Detect which cell encompasses the target text, then output its [X, Y] center coordinate. 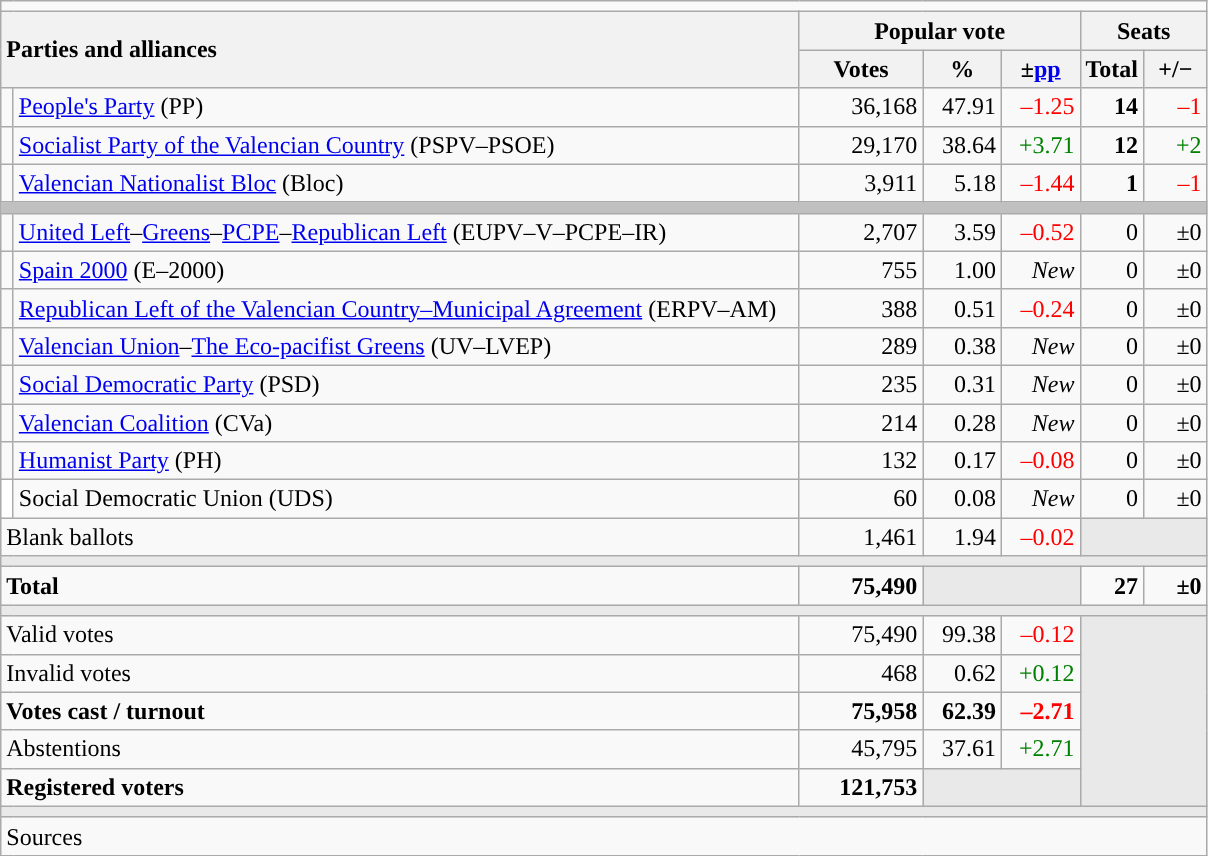
+3.71 [1040, 145]
Valencian Coalition (CVa) [406, 423]
62.39 [962, 711]
Valencian Nationalist Bloc (Bloc) [406, 183]
Spain 2000 (E–2000) [406, 270]
47.91 [962, 107]
+/− [1176, 69]
–1.44 [1040, 183]
Blank ballots [400, 537]
Seats [1144, 31]
±pp [1040, 69]
235 [861, 384]
132 [861, 461]
755 [861, 270]
27 [1112, 586]
3.59 [962, 232]
–0.12 [1040, 635]
Socialist Party of the Valencian Country (PSPV–PSOE) [406, 145]
0.17 [962, 461]
Humanist Party (PH) [406, 461]
People's Party (PP) [406, 107]
45,795 [861, 749]
1.00 [962, 270]
Republican Left of the Valencian Country–Municipal Agreement (ERPV–AM) [406, 308]
–0.24 [1040, 308]
1 [1112, 183]
38.64 [962, 145]
121,753 [861, 787]
–2.71 [1040, 711]
36,168 [861, 107]
–0.52 [1040, 232]
–0.02 [1040, 537]
+0.12 [1040, 673]
14 [1112, 107]
468 [861, 673]
Votes [861, 69]
0.62 [962, 673]
0.08 [962, 499]
1,461 [861, 537]
Registered voters [400, 787]
12 [1112, 145]
Sources [604, 836]
0.28 [962, 423]
–0.08 [1040, 461]
Parties and alliances [400, 50]
Votes cast / turnout [400, 711]
0.51 [962, 308]
3,911 [861, 183]
289 [861, 346]
Invalid votes [400, 673]
75,958 [861, 711]
29,170 [861, 145]
99.38 [962, 635]
Social Democratic Party (PSD) [406, 384]
–1.25 [1040, 107]
% [962, 69]
Valid votes [400, 635]
Abstentions [400, 749]
37.61 [962, 749]
388 [861, 308]
Valencian Union–The Eco-pacifist Greens (UV–LVEP) [406, 346]
5.18 [962, 183]
Social Democratic Union (UDS) [406, 499]
60 [861, 499]
1.94 [962, 537]
United Left–Greens–PCPE–Republican Left (EUPV–V–PCPE–IR) [406, 232]
214 [861, 423]
+2.71 [1040, 749]
+2 [1176, 145]
0.38 [962, 346]
2,707 [861, 232]
0.31 [962, 384]
Popular vote [940, 31]
